Detect which cell encompasses the target text, then output its (X, Y) center coordinate. 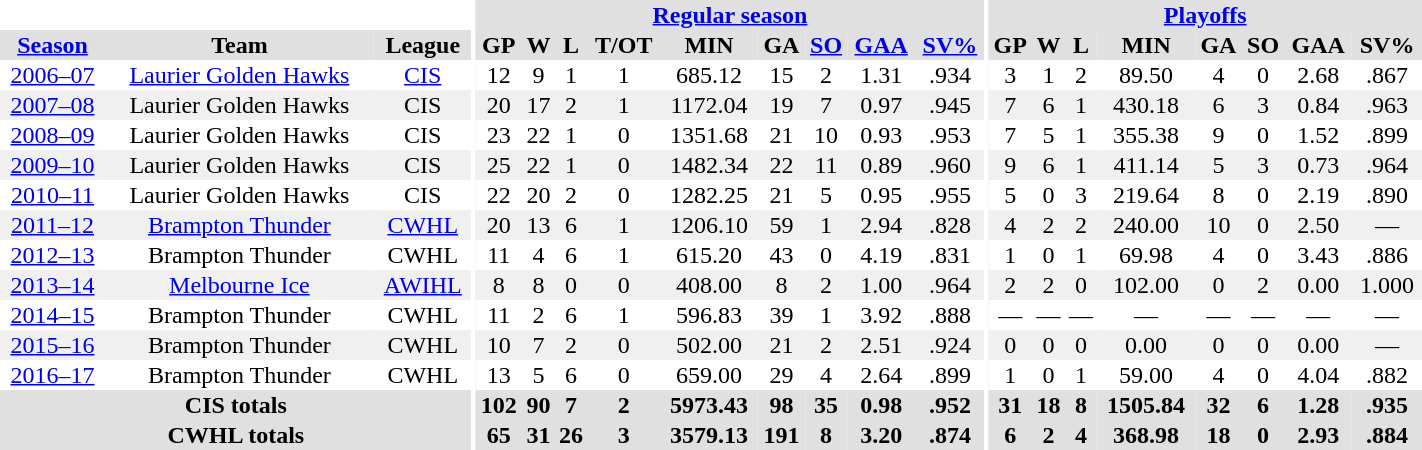
0.97 (881, 105)
1.000 (1387, 285)
.831 (950, 255)
2006–07 (52, 75)
2009–10 (52, 165)
102 (498, 405)
.886 (1387, 255)
2007–08 (52, 105)
2.93 (1318, 435)
17 (538, 105)
Melbourne Ice (240, 285)
411.14 (1146, 165)
1.28 (1318, 405)
4.04 (1318, 375)
Playoffs (1205, 15)
1.52 (1318, 135)
2012–13 (52, 255)
2.50 (1318, 225)
.952 (950, 405)
.890 (1387, 195)
.888 (950, 315)
1172.04 (709, 105)
659.00 (709, 375)
2013–14 (52, 285)
2.19 (1318, 195)
0.73 (1318, 165)
502.00 (709, 345)
1.00 (881, 285)
430.18 (1146, 105)
4.19 (881, 255)
2.68 (1318, 75)
1206.10 (709, 225)
CIS totals (236, 405)
2.64 (881, 375)
Regular season (730, 15)
102.00 (1146, 285)
.882 (1387, 375)
0.93 (881, 135)
615.20 (709, 255)
355.38 (1146, 135)
1282.25 (709, 195)
3.92 (881, 315)
2008–09 (52, 135)
15 (782, 75)
25 (498, 165)
.884 (1387, 435)
596.83 (709, 315)
0.95 (881, 195)
League (423, 45)
.953 (950, 135)
.934 (950, 75)
.935 (1387, 405)
408.00 (709, 285)
3579.13 (709, 435)
.963 (1387, 105)
90 (538, 405)
Team (240, 45)
.945 (950, 105)
2015–16 (52, 345)
219.64 (1146, 195)
2010–11 (52, 195)
1482.34 (709, 165)
685.12 (709, 75)
240.00 (1146, 225)
39 (782, 315)
29 (782, 375)
65 (498, 435)
59 (782, 225)
2016–17 (52, 375)
.960 (950, 165)
AWIHL (423, 285)
0.84 (1318, 105)
23 (498, 135)
12 (498, 75)
T/OT (624, 45)
2.51 (881, 345)
0.98 (881, 405)
19 (782, 105)
Season (52, 45)
2.94 (881, 225)
3.20 (881, 435)
191 (782, 435)
2011–12 (52, 225)
.955 (950, 195)
.874 (950, 435)
0.89 (881, 165)
CWHL totals (236, 435)
3.43 (1318, 255)
35 (826, 405)
1351.68 (709, 135)
5973.43 (709, 405)
2014–15 (52, 315)
89.50 (1146, 75)
69.98 (1146, 255)
98 (782, 405)
59.00 (1146, 375)
.924 (950, 345)
368.98 (1146, 435)
1505.84 (1146, 405)
26 (572, 435)
.828 (950, 225)
1.31 (881, 75)
.867 (1387, 75)
43 (782, 255)
32 (1218, 405)
